Determine the [X, Y] coordinate at the center of the cell enclosing the given text.  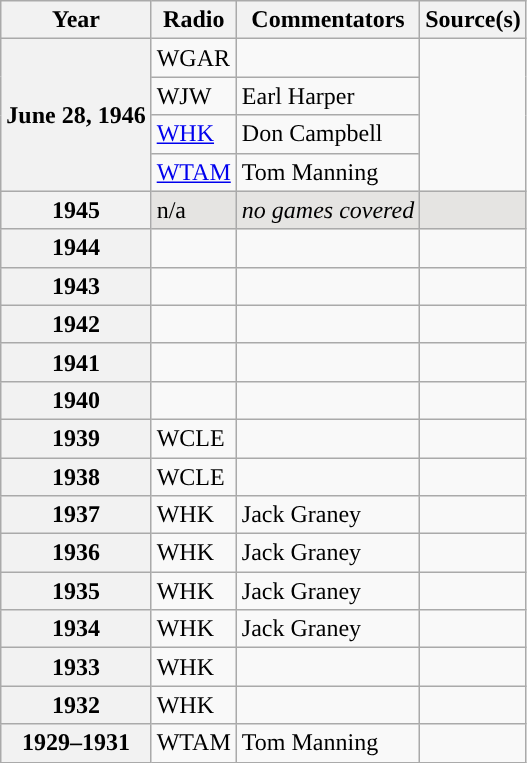
n/a [194, 210]
Source(s) [474, 20]
1929–1931 [76, 743]
1945 [76, 210]
1943 [76, 286]
1941 [76, 362]
1938 [76, 477]
1942 [76, 324]
1939 [76, 438]
1936 [76, 553]
WGAR [194, 58]
1933 [76, 667]
Radio [194, 20]
1944 [76, 248]
no games covered [328, 210]
Earl Harper [328, 96]
June 28, 1946 [76, 115]
1932 [76, 705]
Year [76, 20]
1934 [76, 629]
1940 [76, 400]
Commentators [328, 20]
WJW [194, 96]
1935 [76, 591]
1937 [76, 515]
Don Campbell [328, 134]
